From the cell containing the given text, extract its center point as [X, Y] coordinate. 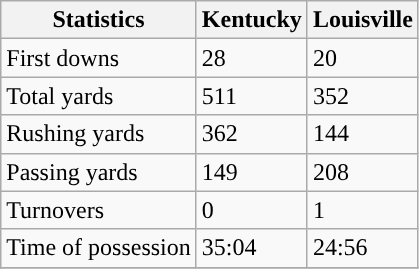
0 [252, 210]
362 [252, 134]
Time of possession [99, 248]
First downs [99, 58]
Rushing yards [99, 134]
511 [252, 96]
149 [252, 172]
144 [362, 134]
208 [362, 172]
Total yards [99, 96]
1 [362, 210]
Passing yards [99, 172]
352 [362, 96]
Turnovers [99, 210]
28 [252, 58]
35:04 [252, 248]
Kentucky [252, 20]
20 [362, 58]
Statistics [99, 20]
Louisville [362, 20]
24:56 [362, 248]
